Return the (X, Y) coordinate for the center point of the cell that contains the specified text.  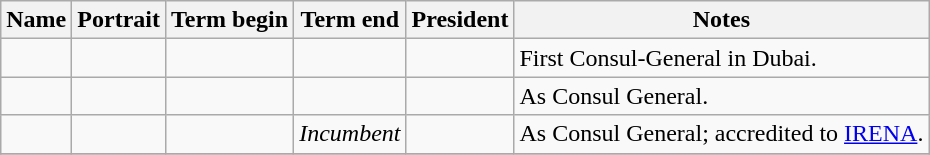
Name (36, 20)
Incumbent (350, 134)
As Consul General; accredited to IRENA. (722, 134)
As Consul General. (722, 96)
Term begin (229, 20)
Term end (350, 20)
Notes (722, 20)
Portrait (119, 20)
President (460, 20)
First Consul-General in Dubai. (722, 58)
